Provide the (x, y) coordinate of the cell's center where the given text is located.  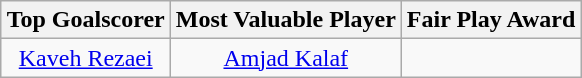
Amjad Kalaf (286, 58)
Most Valuable Player (286, 20)
Top Goalscorer (86, 20)
Fair Play Award (491, 20)
Kaveh Rezaei (86, 58)
